Return the (X, Y) coordinate for the center point of the cell that contains the specified text.  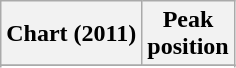
Peakposition (188, 34)
Chart (2011) (72, 34)
